Return the (x, y) coordinate for the center point of the cell that contains the specified text.  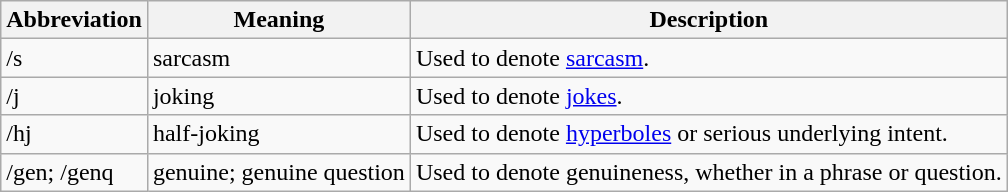
Used to denote hyperboles or serious underlying intent. (708, 134)
/s (74, 58)
Used to denote genuineness, whether in a phrase or question. (708, 172)
/j (74, 96)
Used to denote jokes. (708, 96)
Abbreviation (74, 20)
/gen; /genq (74, 172)
half-joking (278, 134)
joking (278, 96)
/hj (74, 134)
Meaning (278, 20)
Used to denote sarcasm. (708, 58)
Description (708, 20)
genuine; genuine question (278, 172)
sarcasm (278, 58)
